Identify which cell holds the provided text, then report its (X, Y) central coordinate. 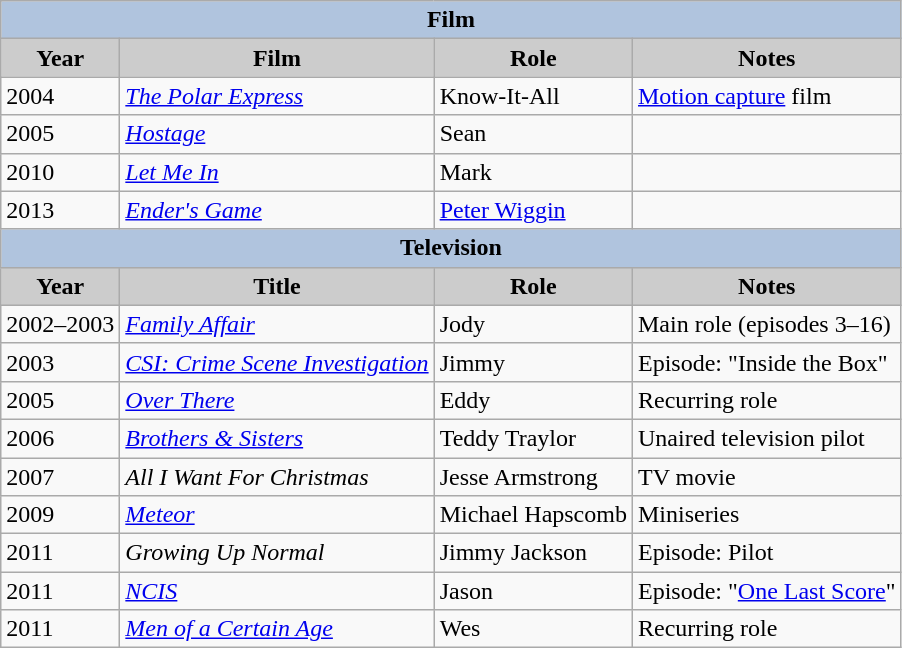
Television (451, 248)
2002–2003 (60, 324)
Peter Wiggin (533, 210)
Sean (533, 134)
All I Want For Christmas (277, 477)
Episode: Pilot (766, 553)
2004 (60, 96)
Men of a Certain Age (277, 629)
Jason (533, 591)
Teddy Traylor (533, 438)
Know-It-All (533, 96)
2010 (60, 172)
Episode: "One Last Score" (766, 591)
Hostage (277, 134)
Unaired television pilot (766, 438)
Michael Hapscomb (533, 515)
CSI: Crime Scene Investigation (277, 362)
Let Me In (277, 172)
2003 (60, 362)
Title (277, 286)
2009 (60, 515)
Meteor (277, 515)
Jody (533, 324)
2006 (60, 438)
Brothers & Sisters (277, 438)
NCIS (277, 591)
Family Affair (277, 324)
Growing Up Normal (277, 553)
Main role (episodes 3–16) (766, 324)
The Polar Express (277, 96)
TV movie (766, 477)
2013 (60, 210)
Wes (533, 629)
Jimmy (533, 362)
Episode: "Inside the Box" (766, 362)
Motion capture film (766, 96)
Eddy (533, 400)
2007 (60, 477)
Ender's Game (277, 210)
Jesse Armstrong (533, 477)
Over There (277, 400)
Jimmy Jackson (533, 553)
Miniseries (766, 515)
Mark (533, 172)
